Pinpoint the cell where the given text exists, returning its [X, Y] midpoint coordinate. 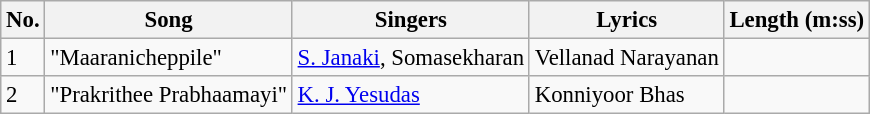
"Maaranicheppile" [168, 58]
"Prakrithee Prabhaamayi" [168, 95]
Konniyoor Bhas [626, 95]
1 [23, 58]
Singers [410, 20]
Vellanad Narayanan [626, 58]
Lyrics [626, 20]
Length (m:ss) [796, 20]
K. J. Yesudas [410, 95]
No. [23, 20]
S. Janaki, Somasekharan [410, 58]
Song [168, 20]
2 [23, 95]
